For the text-containing cell, return its midpoint in [x, y] coordinate format. 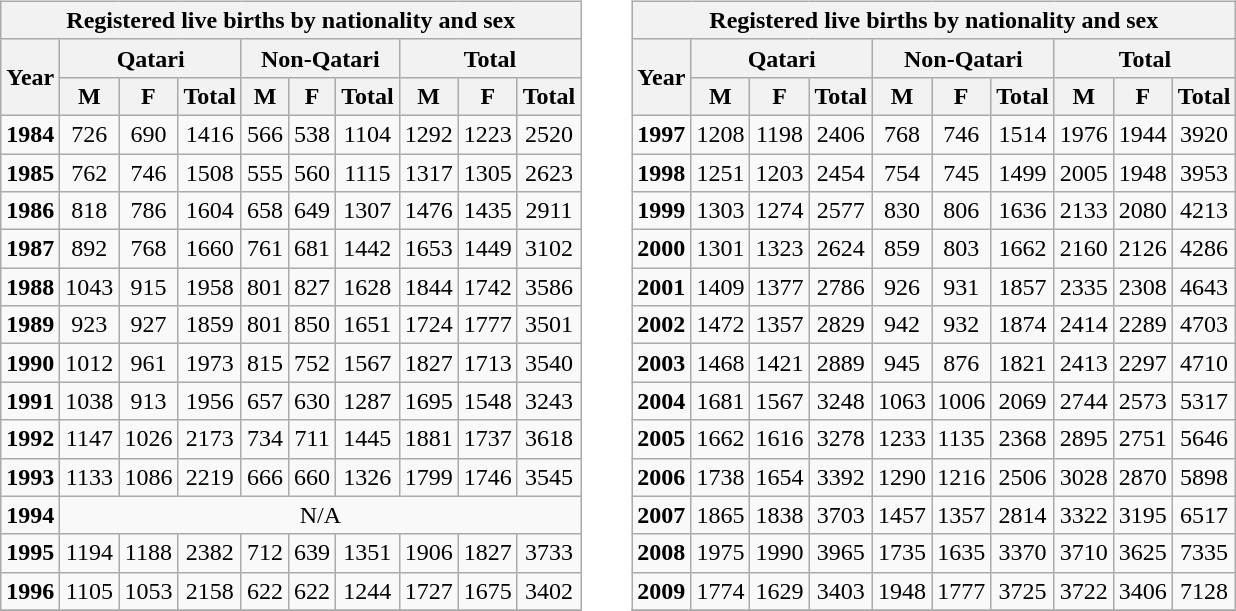
926 [902, 287]
806 [962, 211]
1301 [720, 249]
1508 [210, 173]
3540 [549, 363]
1838 [780, 515]
1844 [428, 287]
2744 [1084, 401]
1636 [1023, 211]
3920 [1204, 134]
555 [264, 173]
830 [902, 211]
815 [264, 363]
1416 [210, 134]
1223 [488, 134]
3545 [549, 477]
1198 [780, 134]
1996 [30, 591]
2006 [662, 477]
1499 [1023, 173]
1006 [962, 401]
1986 [30, 211]
3953 [1204, 173]
1799 [428, 477]
1874 [1023, 325]
1435 [488, 211]
3248 [841, 401]
1323 [780, 249]
1727 [428, 591]
2623 [549, 173]
1305 [488, 173]
1233 [902, 439]
1746 [488, 477]
1133 [90, 477]
1105 [90, 591]
3703 [841, 515]
1975 [720, 553]
761 [264, 249]
566 [264, 134]
945 [902, 363]
1063 [902, 401]
1421 [780, 363]
649 [312, 211]
681 [312, 249]
1216 [962, 477]
1548 [488, 401]
754 [902, 173]
1351 [368, 553]
5646 [1204, 439]
3322 [1084, 515]
827 [312, 287]
1651 [368, 325]
942 [902, 325]
2335 [1084, 287]
639 [312, 553]
1274 [780, 211]
1993 [30, 477]
1991 [30, 401]
818 [90, 211]
1203 [780, 173]
745 [962, 173]
658 [264, 211]
752 [312, 363]
923 [90, 325]
3725 [1023, 591]
1135 [962, 439]
538 [312, 134]
1987 [30, 249]
1992 [30, 439]
1290 [902, 477]
1984 [30, 134]
2173 [210, 439]
1995 [30, 553]
1604 [210, 211]
4213 [1204, 211]
2911 [549, 211]
3710 [1084, 553]
1307 [368, 211]
1737 [488, 439]
1377 [780, 287]
3403 [841, 591]
1857 [1023, 287]
961 [148, 363]
1654 [780, 477]
5317 [1204, 401]
2158 [210, 591]
1468 [720, 363]
3501 [549, 325]
1188 [148, 553]
1194 [90, 553]
560 [312, 173]
657 [264, 401]
3625 [1142, 553]
1292 [428, 134]
2573 [1142, 401]
1881 [428, 439]
2004 [662, 401]
1147 [90, 439]
932 [962, 325]
3722 [1084, 591]
1695 [428, 401]
1821 [1023, 363]
2624 [841, 249]
1514 [1023, 134]
2889 [841, 363]
2003 [662, 363]
2870 [1142, 477]
2413 [1084, 363]
3102 [549, 249]
2001 [662, 287]
1115 [368, 173]
4710 [1204, 363]
2829 [841, 325]
711 [312, 439]
1998 [662, 173]
666 [264, 477]
1303 [720, 211]
2751 [1142, 439]
690 [148, 134]
1628 [368, 287]
762 [90, 173]
3278 [841, 439]
1629 [780, 591]
4703 [1204, 325]
1457 [902, 515]
1038 [90, 401]
3402 [549, 591]
1442 [368, 249]
1906 [428, 553]
726 [90, 134]
1409 [720, 287]
1653 [428, 249]
630 [312, 401]
1988 [30, 287]
1208 [720, 134]
892 [90, 249]
2289 [1142, 325]
6517 [1204, 515]
2133 [1084, 211]
786 [148, 211]
3392 [841, 477]
4286 [1204, 249]
1326 [368, 477]
1738 [720, 477]
2126 [1142, 249]
2814 [1023, 515]
1958 [210, 287]
3965 [841, 553]
1244 [368, 591]
2414 [1084, 325]
1985 [30, 173]
1976 [1084, 134]
1616 [780, 439]
2520 [549, 134]
3370 [1023, 553]
2009 [662, 591]
1104 [368, 134]
1724 [428, 325]
1476 [428, 211]
1086 [148, 477]
1999 [662, 211]
1681 [720, 401]
2297 [1142, 363]
2002 [662, 325]
2080 [1142, 211]
2506 [1023, 477]
2219 [210, 477]
7128 [1204, 591]
913 [148, 401]
1251 [720, 173]
2160 [1084, 249]
7335 [1204, 553]
3733 [549, 553]
1997 [662, 134]
850 [312, 325]
2008 [662, 553]
3195 [1142, 515]
1865 [720, 515]
2000 [662, 249]
2895 [1084, 439]
1317 [428, 173]
1994 [30, 515]
712 [264, 553]
3406 [1142, 591]
1287 [368, 401]
803 [962, 249]
5898 [1204, 477]
1742 [488, 287]
1774 [720, 591]
1713 [488, 363]
2786 [841, 287]
1472 [720, 325]
2577 [841, 211]
1053 [148, 591]
2069 [1023, 401]
2308 [1142, 287]
2368 [1023, 439]
734 [264, 439]
1449 [488, 249]
2406 [841, 134]
1735 [902, 553]
3028 [1084, 477]
931 [962, 287]
3243 [549, 401]
876 [962, 363]
1944 [1142, 134]
1445 [368, 439]
859 [902, 249]
1859 [210, 325]
1989 [30, 325]
4643 [1204, 287]
N/A [320, 515]
1675 [488, 591]
1012 [90, 363]
1660 [210, 249]
2007 [662, 515]
1635 [962, 553]
1026 [148, 439]
1043 [90, 287]
3586 [549, 287]
927 [148, 325]
660 [312, 477]
2382 [210, 553]
1956 [210, 401]
2454 [841, 173]
915 [148, 287]
3618 [549, 439]
1973 [210, 363]
